Detect which cell encompasses the target text, then output its (x, y) center coordinate. 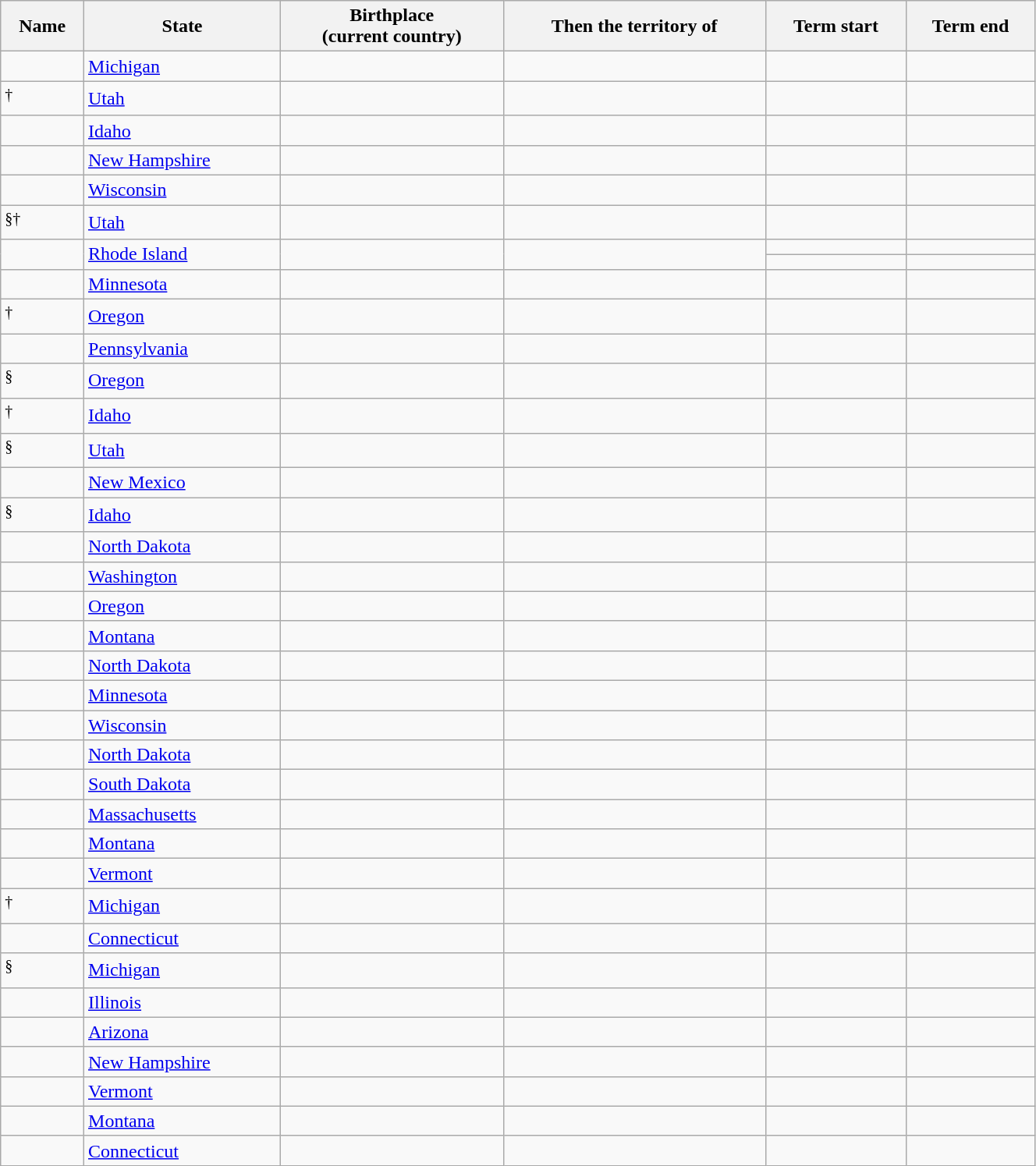
Illinois (183, 1002)
Washington (183, 576)
South Dakota (183, 785)
New Mexico (183, 483)
Arizona (183, 1032)
Term start (836, 27)
Rhode Island (183, 254)
Name (42, 27)
Term end (970, 27)
Birthplace (current country) (392, 27)
§† (42, 223)
Massachusetts (183, 814)
Then the territory of (634, 27)
State (183, 27)
Pennsylvania (183, 349)
